Scan for the cell matching the given text and deliver its [x, y] coordinate at center. 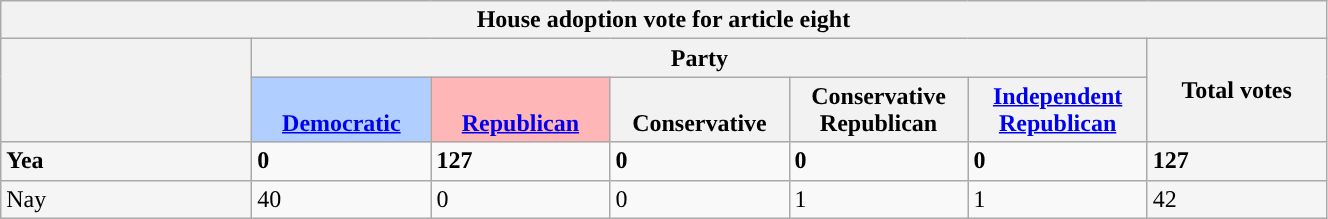
House adoption vote for article eight [664, 20]
42 [1236, 199]
Republican [520, 110]
Conservative [700, 110]
Nay [126, 199]
Independent Republican [1058, 110]
Conservative Republican [878, 110]
40 [342, 199]
Party [700, 58]
Democratic [342, 110]
Total votes [1236, 90]
Yea [126, 161]
